Return [X, Y] of the center of cell containing provided text 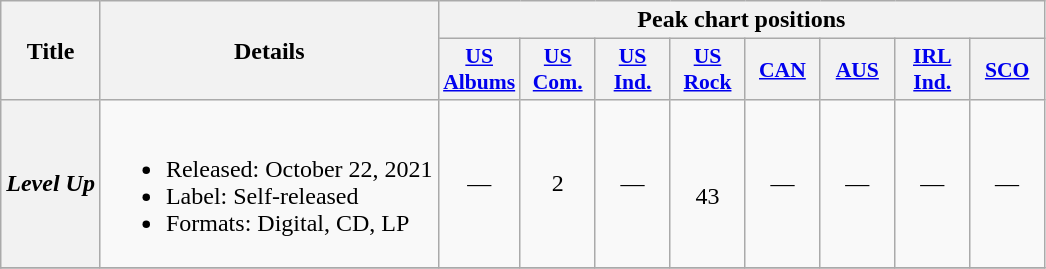
USAlbums [479, 70]
Peak chart positions [741, 20]
AUS [858, 70]
USRock [708, 70]
2 [558, 184]
SCO [1008, 70]
Released: October 22, 2021Label: Self-releasedFormats: Digital, CD, LP [269, 184]
Details [269, 50]
43 [708, 184]
USCom. [558, 70]
Level Up [51, 184]
CAN [782, 70]
IRLInd. [932, 70]
Title [51, 50]
USInd. [632, 70]
